Find where the given text appears and provide that cell's center as [X, Y] coordinate. 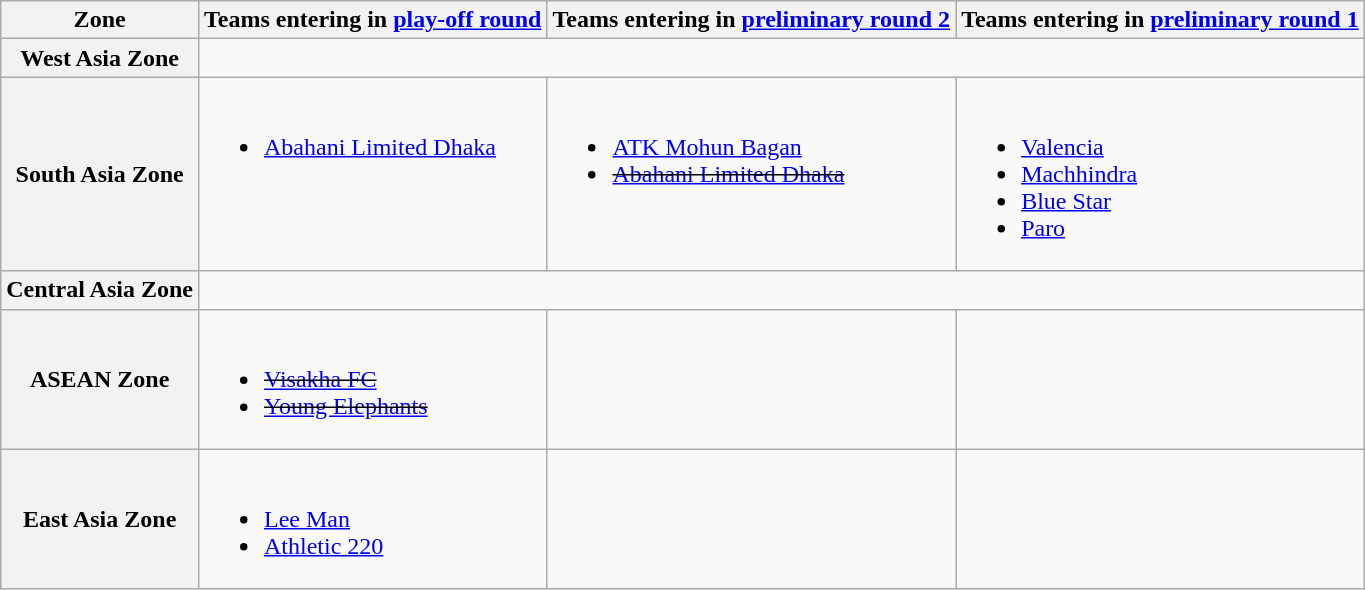
Lee Man Athletic 220 [372, 519]
Teams entering in preliminary round 2 [752, 20]
South Asia Zone [100, 174]
Valencia Machhindra Blue Star Paro [1160, 174]
Teams entering in preliminary round 1 [1160, 20]
Zone [100, 20]
Abahani Limited Dhaka [372, 174]
East Asia Zone [100, 519]
ASEAN Zone [100, 379]
Central Asia Zone [100, 290]
Visakha FC Young Elephants [372, 379]
ATK Mohun Bagan Abahani Limited Dhaka [752, 174]
Teams entering in play-off round [372, 20]
West Asia Zone [100, 58]
